Find where the given text appears and provide that cell's center as [x, y] coordinate. 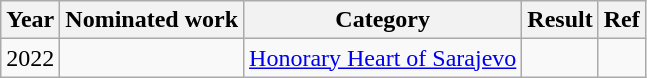
Nominated work [152, 20]
Ref [622, 20]
Result [560, 20]
2022 [30, 58]
Honorary Heart of Sarajevo [383, 58]
Year [30, 20]
Category [383, 20]
